Capture the cell that displays the provided text and extract its [X, Y] central coordinate. 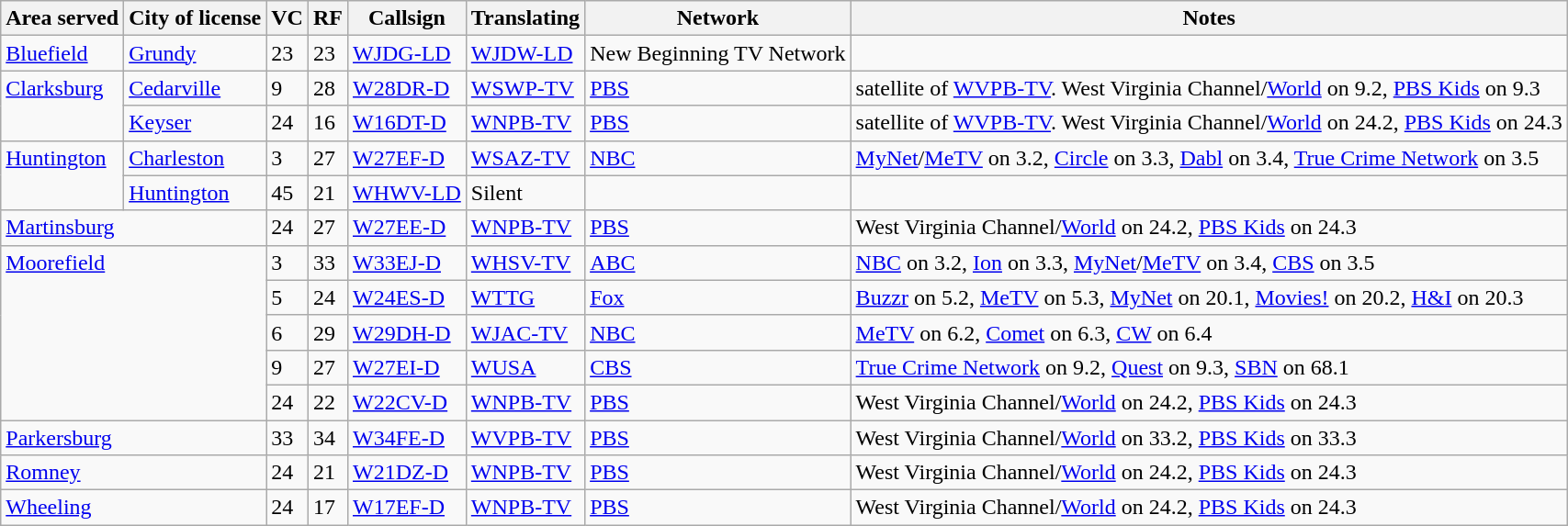
City of license [195, 18]
17 [327, 508]
Bluefield [62, 53]
W27EI-D [406, 367]
WJAC-TV [525, 332]
Fox [718, 297]
WUSA [525, 367]
Buzzr on 5.2, MeTV on 5.3, MyNet on 20.1, Movies! on 20.2, H&I on 20.3 [1209, 297]
satellite of WVPB-TV. West Virginia Channel/World on 9.2, PBS Kids on 9.3 [1209, 88]
True Crime Network on 9.2, Quest on 9.3, SBN on 68.1 [1209, 367]
28 [327, 88]
W29DH-D [406, 332]
Romney [134, 473]
Cedarville [195, 88]
W27EF-D [406, 158]
W16DT-D [406, 123]
Area served [62, 18]
VC [288, 18]
Grundy [195, 53]
Notes [1209, 18]
WSAZ-TV [525, 158]
West Virginia Channel/World on 33.2, PBS Kids on 33.3 [1209, 438]
Silent [525, 193]
22 [327, 402]
Network [718, 18]
W22CV-D [406, 402]
NBC on 3.2, Ion on 3.3, MyNet/MeTV on 3.4, CBS on 3.5 [1209, 263]
MeTV on 6.2, Comet on 6.3, CW on 6.4 [1209, 332]
Translating [525, 18]
Martinsburg [134, 228]
W17EF-D [406, 508]
MyNet/MeTV on 3.2, Circle on 3.3, Dabl on 3.4, True Crime Network on 3.5 [1209, 158]
WHWV-LD [406, 193]
WJDG-LD [406, 53]
Clarksburg [62, 106]
Keyser [195, 123]
45 [288, 193]
RF [327, 18]
WSWP-TV [525, 88]
WHSV-TV [525, 263]
CBS [718, 367]
Wheeling [134, 508]
W27EE-D [406, 228]
WTTG [525, 297]
Callsign [406, 18]
Parkersburg [134, 438]
6 [288, 332]
Charleston [195, 158]
W33EJ-D [406, 263]
WVPB-TV [525, 438]
WJDW-LD [525, 53]
34 [327, 438]
5 [288, 297]
satellite of WVPB-TV. West Virginia Channel/World on 24.2, PBS Kids on 24.3 [1209, 123]
New Beginning TV Network [718, 53]
ABC [718, 263]
Moorefield [134, 332]
W21DZ-D [406, 473]
W24ES-D [406, 297]
29 [327, 332]
16 [327, 123]
W28DR-D [406, 88]
W34FE-D [406, 438]
